Extract the (X, Y) coordinate from the center of the cell holding the provided text.  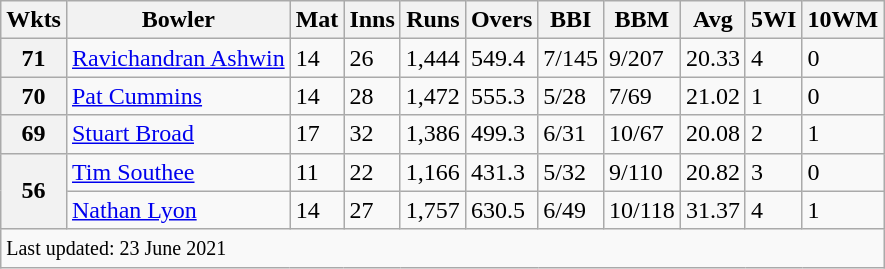
1,444 (432, 58)
1,166 (432, 172)
Ravichandran Ashwin (178, 58)
27 (372, 210)
Pat Cummins (178, 96)
69 (34, 134)
3 (773, 172)
BBM (642, 20)
56 (34, 191)
Wkts (34, 20)
11 (317, 172)
20.33 (712, 58)
21.02 (712, 96)
20.08 (712, 134)
549.4 (501, 58)
Tim Southee (178, 172)
22 (372, 172)
Stuart Broad (178, 134)
5WI (773, 20)
1,757 (432, 210)
555.3 (501, 96)
6/49 (571, 210)
Runs (432, 20)
Avg (712, 20)
BBI (571, 20)
Last updated: 23 June 2021 (442, 248)
Inns (372, 20)
Bowler (178, 20)
1,386 (432, 134)
Nathan Lyon (178, 210)
10WM (843, 20)
17 (317, 134)
5/32 (571, 172)
7/145 (571, 58)
9/207 (642, 58)
Overs (501, 20)
Mat (317, 20)
32 (372, 134)
71 (34, 58)
9/110 (642, 172)
6/31 (571, 134)
26 (372, 58)
7/69 (642, 96)
499.3 (501, 134)
2 (773, 134)
10/118 (642, 210)
10/67 (642, 134)
630.5 (501, 210)
31.37 (712, 210)
1,472 (432, 96)
20.82 (712, 172)
431.3 (501, 172)
5/28 (571, 96)
70 (34, 96)
28 (372, 96)
